Output the [x, y] coordinate of the center of the cell containing the given text.  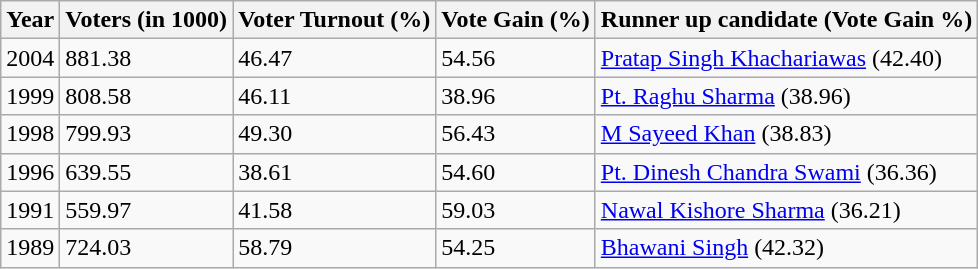
46.47 [334, 58]
1996 [30, 172]
Nawal Kishore Sharma (36.21) [786, 210]
724.03 [146, 248]
1991 [30, 210]
38.96 [516, 96]
58.79 [334, 248]
1999 [30, 96]
881.38 [146, 58]
1998 [30, 134]
49.30 [334, 134]
1989 [30, 248]
Voter Turnout (%) [334, 20]
59.03 [516, 210]
41.58 [334, 210]
46.11 [334, 96]
Vote Gain (%) [516, 20]
Voters (in 1000) [146, 20]
2004 [30, 58]
Year [30, 20]
Bhawani Singh (42.32) [786, 248]
559.97 [146, 210]
Runner up candidate (Vote Gain %) [786, 20]
54.25 [516, 248]
808.58 [146, 96]
56.43 [516, 134]
639.55 [146, 172]
M Sayeed Khan (38.83) [786, 134]
54.60 [516, 172]
799.93 [146, 134]
38.61 [334, 172]
Pt. Dinesh Chandra Swami (36.36) [786, 172]
Pt. Raghu Sharma (38.96) [786, 96]
Pratap Singh Khachariawas (42.40) [786, 58]
54.56 [516, 58]
